Return the [x, y] coordinate for the center point of the cell that contains the specified text.  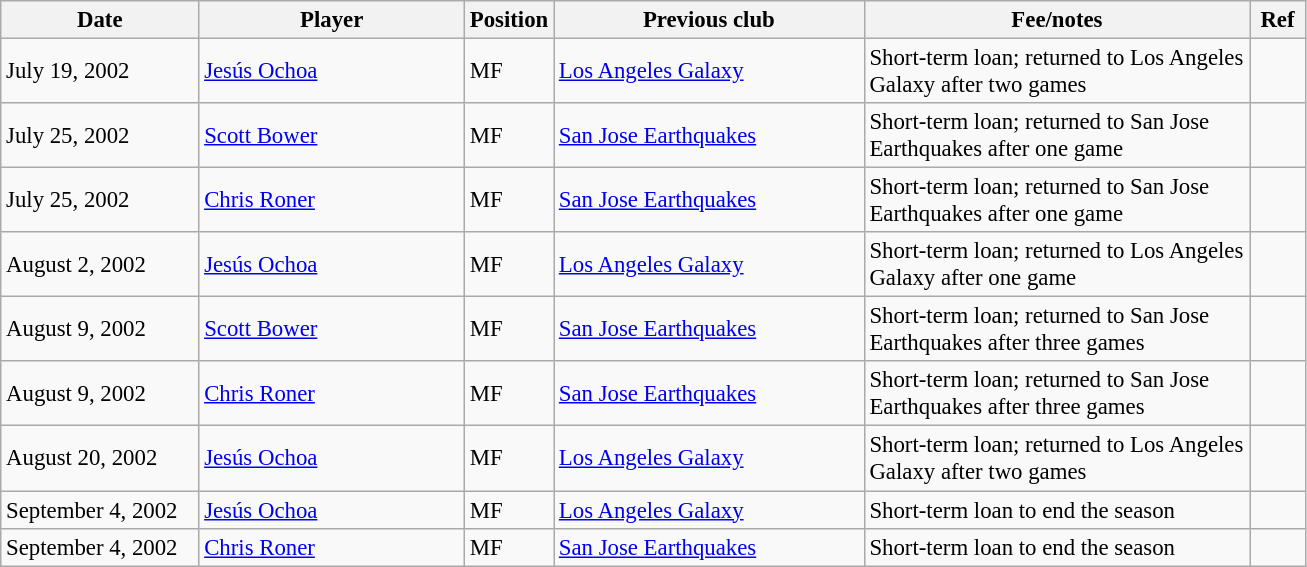
August 20, 2002 [100, 458]
August 2, 2002 [100, 264]
Ref [1278, 20]
Player [332, 20]
Fee/notes [1057, 20]
July 19, 2002 [100, 72]
Date [100, 20]
Previous club [710, 20]
Short-term loan; returned to Los Angeles Galaxy after one game [1057, 264]
Position [508, 20]
